Output the (x, y) coordinate of the center of the cell containing the given text.  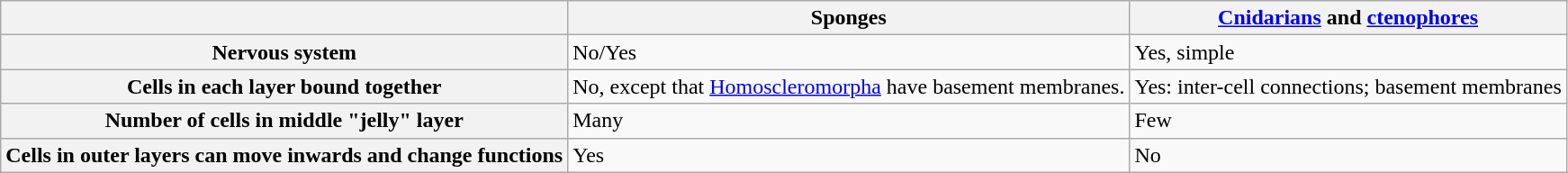
Cells in outer layers can move inwards and change functions (284, 155)
Number of cells in middle "jelly" layer (284, 121)
Cnidarians and ctenophores (1348, 18)
Yes: inter-cell connections; basement membranes (1348, 86)
Nervous system (284, 52)
No/Yes (849, 52)
Yes (849, 155)
No (1348, 155)
Many (849, 121)
Few (1348, 121)
Sponges (849, 18)
Cells in each layer bound together (284, 86)
Yes, simple (1348, 52)
No, except that Homoscleromorpha have basement membranes. (849, 86)
